Extract the (X, Y) coordinate from the center of the cell holding the provided text.  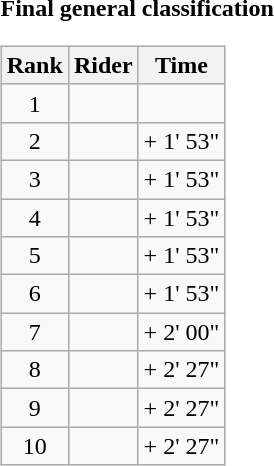
Rank (34, 65)
6 (34, 294)
4 (34, 217)
9 (34, 408)
10 (34, 446)
5 (34, 256)
7 (34, 332)
3 (34, 179)
Time (182, 65)
8 (34, 370)
+ 2' 00" (182, 332)
1 (34, 103)
2 (34, 141)
Rider (103, 65)
